Detect which cell encompasses the target text, then output its [x, y] center coordinate. 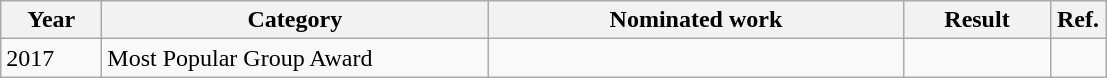
Ref. [1078, 20]
Result [977, 20]
Year [52, 20]
2017 [52, 58]
Most Popular Group Award [295, 58]
Category [295, 20]
Nominated work [696, 20]
